Detect which cell encompasses the target text, then output its [X, Y] center coordinate. 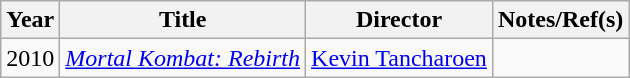
Notes/Ref(s) [560, 20]
Director [400, 20]
Year [30, 20]
Mortal Kombat: Rebirth [183, 58]
Kevin Tancharoen [400, 58]
2010 [30, 58]
Title [183, 20]
